Locate the cell with the specified text and output its [x, y] center coordinate. 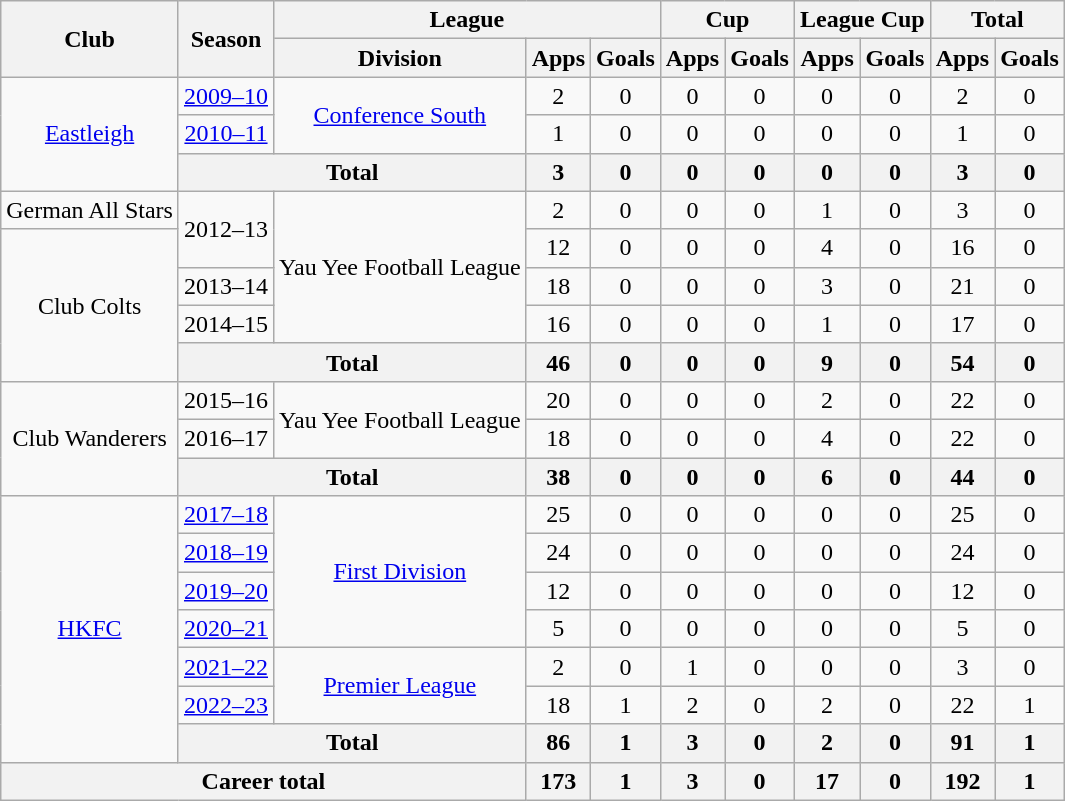
2021–22 [226, 667]
2020–21 [226, 629]
Cup [727, 20]
Conference South [400, 115]
Premier League [400, 686]
Club Colts [90, 305]
192 [962, 781]
2010–11 [226, 134]
9 [826, 362]
6 [826, 477]
Eastleigh [90, 134]
2019–20 [226, 591]
Club [90, 39]
2018–19 [226, 553]
2016–17 [226, 438]
2012–13 [226, 229]
Division [400, 58]
Career total [264, 781]
2022–23 [226, 705]
Club Wanderers [90, 438]
54 [962, 362]
2014–15 [226, 324]
91 [962, 743]
German All Stars [90, 210]
21 [962, 286]
Season [226, 39]
League [468, 20]
86 [558, 743]
2013–14 [226, 286]
2009–10 [226, 96]
2017–18 [226, 515]
38 [558, 477]
HKFC [90, 629]
League Cup [862, 20]
20 [558, 400]
44 [962, 477]
173 [558, 781]
46 [558, 362]
2015–16 [226, 400]
First Division [400, 572]
